Pinpoint the cell where the given text exists, returning its (x, y) midpoint coordinate. 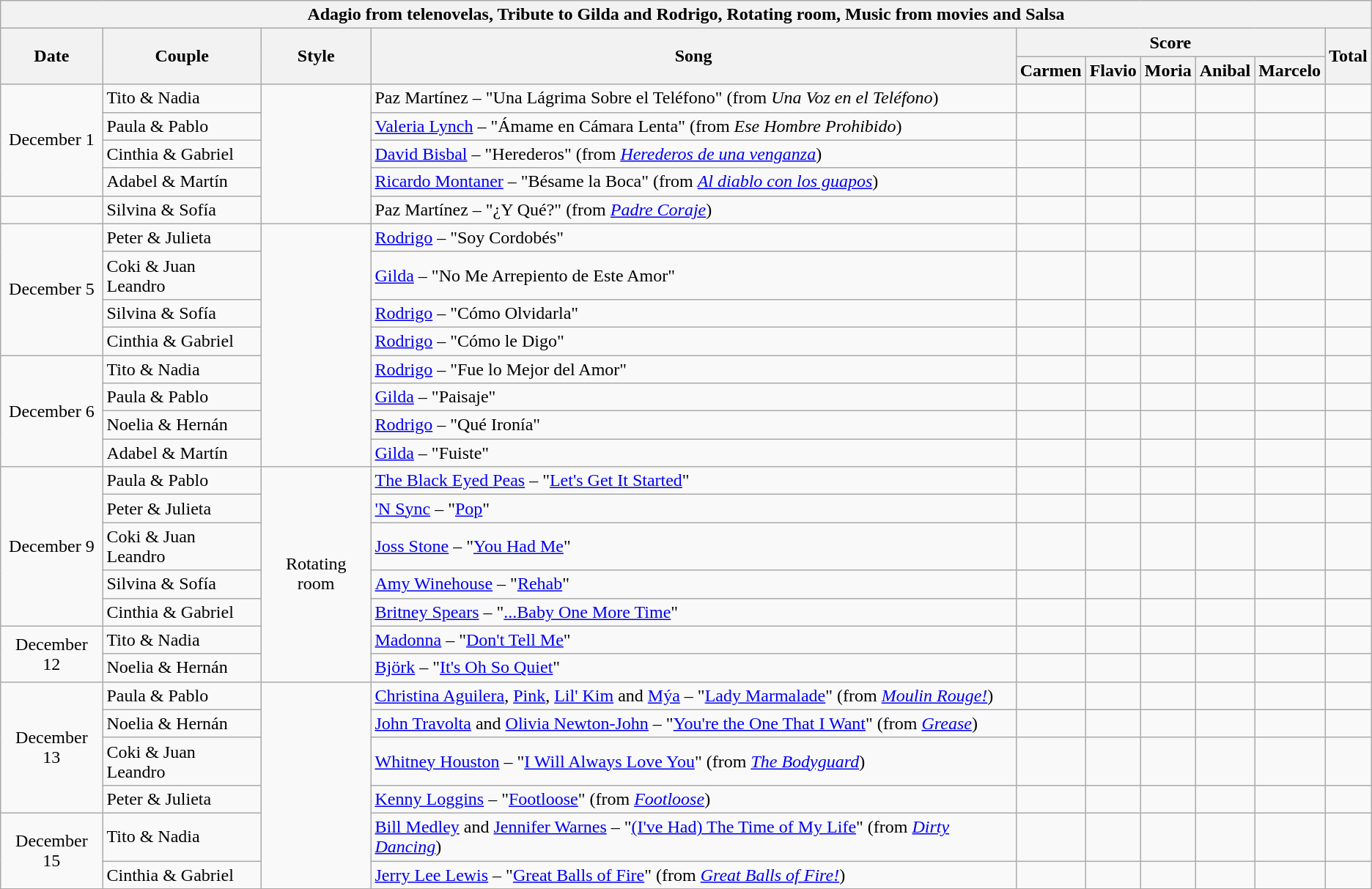
December 1 (51, 140)
Score (1170, 43)
Björk – "It's Oh So Quiet" (693, 668)
Date (51, 56)
December 5 (51, 289)
Rodrigo – "Cómo le Digo" (693, 341)
Kenny Loggins – "Footloose" (from Footloose) (693, 799)
Gilda – "Paisaje" (693, 397)
Adagio from telenovelas, Tribute to Gilda and Rodrigo, Rotating room, Music from movies and Salsa (686, 15)
Ricardo Montaner – "Bésame la Boca" (from Al diablo con los guapos) (693, 182)
Style (316, 56)
December 9 (51, 547)
December 13 (51, 748)
Gilda – "No Me Arrepiento de Este Amor" (693, 276)
The Black Eyed Peas – "Let's Get It Started" (693, 481)
Valeria Lynch – "Ámame en Cámara Lenta" (from Ese Hombre Prohibido) (693, 126)
Madonna – "Don't Tell Me" (693, 640)
Bill Medley and Jennifer Warnes – "(I've Had) The Time of My Life" (from Dirty Dancing) (693, 837)
Whitney Houston – "I Will Always Love You" (from The Bodyguard) (693, 761)
Rodrigo – "Cómo Olvidarla" (693, 313)
Flavio (1113, 70)
December 6 (51, 410)
Rotating room (316, 575)
Couple (182, 56)
Paz Martínez – "Una Lágrima Sobre el Teléfono" (from Una Voz en el Teléfono) (693, 98)
Christina Aguilera, Pink, Lil' Kim and Mýa – "Lady Marmalade" (from Moulin Rouge!) (693, 696)
Rodrigo – "Qué Ironía" (693, 425)
December 12 (51, 654)
Jerry Lee Lewis – "Great Balls of Fire" (from Great Balls of Fire!) (693, 874)
John Travolta and Olivia Newton-John – "You're the One That I Want" (from Grease) (693, 723)
Joss Stone – "You Had Me" (693, 547)
David Bisbal – "Herederos" (from Herederos de una venganza) (693, 154)
Britney Spears – "...Baby One More Time" (693, 612)
Carmen (1051, 70)
Amy Winehouse – "Rehab" (693, 584)
Paz Martínez – "¿Y Qué?" (from Padre Coraje) (693, 210)
Gilda – "Fuiste" (693, 453)
December 15 (51, 850)
Rodrigo – "Fue lo Mejor del Amor" (693, 369)
Song (693, 56)
Moria (1168, 70)
Rodrigo – "Soy Cordobés" (693, 237)
Total (1349, 56)
Marcelo (1290, 70)
'N Sync – "Pop" (693, 509)
Anibal (1225, 70)
